Provide the [X, Y] coordinate of the cell's center where the given text is located.  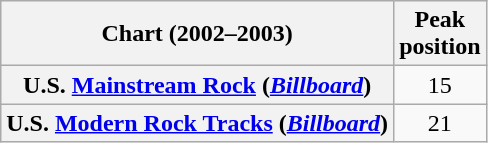
21 [440, 123]
U.S. Modern Rock Tracks (Billboard) [198, 123]
U.S. Mainstream Rock (Billboard) [198, 85]
Peakposition [440, 34]
Chart (2002–2003) [198, 34]
15 [440, 85]
